Detect which cell encompasses the target text, then output its (X, Y) center coordinate. 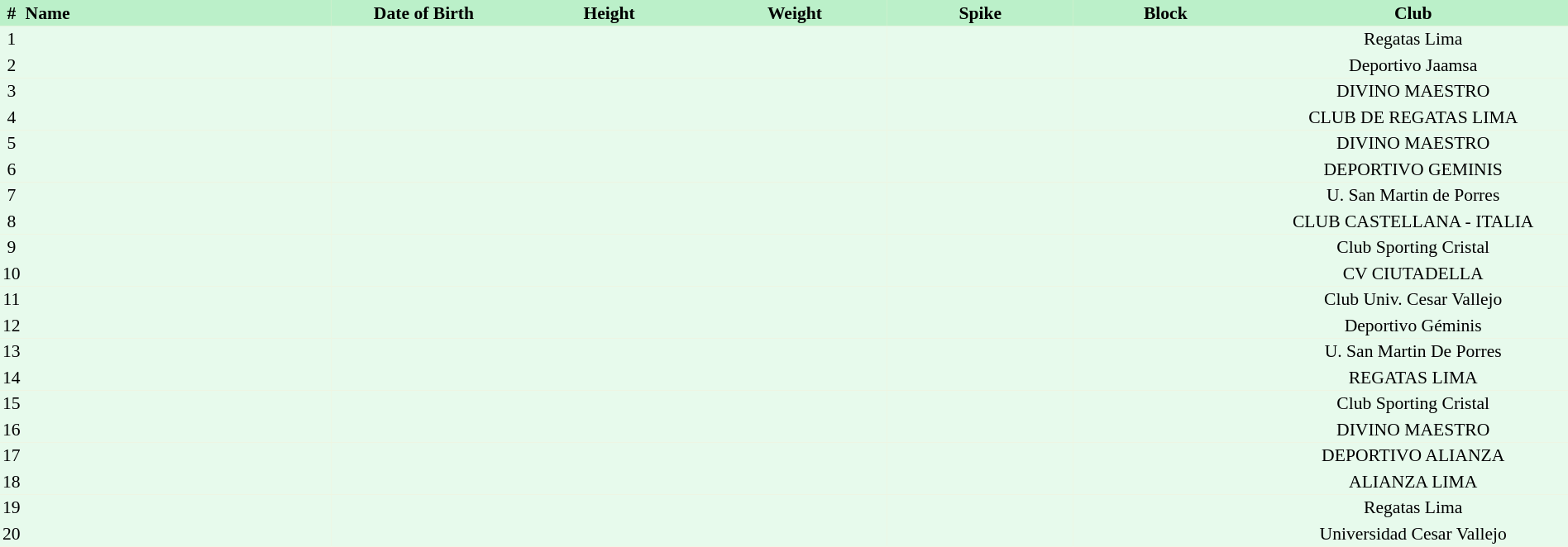
10 (12, 273)
U. San Martin De Porres (1413, 352)
13 (12, 352)
6 (12, 169)
5 (12, 144)
Club Univ. Cesar Vallejo (1413, 299)
16 (12, 430)
Name (177, 13)
CLUB DE REGATAS LIMA (1413, 117)
DEPORTIVO GEMINIS (1413, 169)
REGATAS LIMA (1413, 378)
Height (609, 13)
2 (12, 65)
18 (12, 482)
ALIANZA LIMA (1413, 482)
Deportivo Jaamsa (1413, 65)
Deportivo Géminis (1413, 326)
20 (12, 534)
Weight (795, 13)
3 (12, 91)
4 (12, 117)
Club (1413, 13)
15 (12, 403)
1 (12, 40)
# (12, 13)
14 (12, 378)
CV CIUTADELLA (1413, 273)
9 (12, 248)
12 (12, 326)
19 (12, 507)
Universidad Cesar Vallejo (1413, 534)
U. San Martin de Porres (1413, 195)
CLUB CASTELLANA - ITALIA (1413, 221)
Date of Birth (423, 13)
8 (12, 221)
Block (1165, 13)
11 (12, 299)
Spike (980, 13)
17 (12, 456)
DEPORTIVO ALIANZA (1413, 456)
7 (12, 195)
